Provide the (X, Y) coordinate of the cell's center where the given text is located.  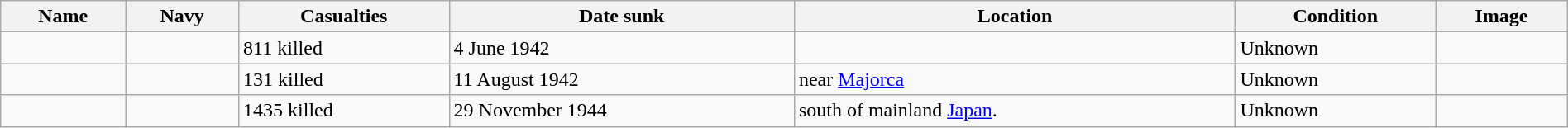
Navy (182, 17)
south of mainland Japan. (1015, 111)
near Majorca (1015, 79)
4 June 1942 (622, 48)
1435 killed (344, 111)
Condition (1336, 17)
Date sunk (622, 17)
Location (1015, 17)
Name (63, 17)
131 killed (344, 79)
11 August 1942 (622, 79)
Casualties (344, 17)
29 November 1944 (622, 111)
811 killed (344, 48)
Image (1502, 17)
